Detect which cell encompasses the target text, then output its (x, y) center coordinate. 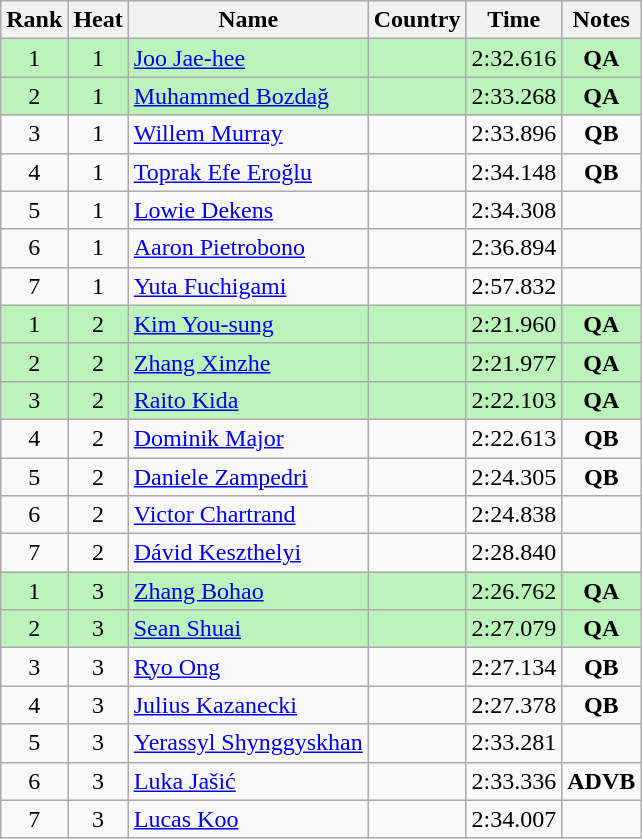
2:28.840 (514, 553)
Aaron Pietrobono (248, 248)
2:21.977 (514, 362)
2:21.960 (514, 324)
Dominik Major (248, 438)
2:27.378 (514, 705)
Lucas Koo (248, 819)
2:32.616 (514, 58)
Muhammed Bozdağ (248, 96)
Sean Shuai (248, 629)
2:34.007 (514, 819)
Ryo Ong (248, 667)
2:27.079 (514, 629)
Daniele Zampedri (248, 477)
2:22.103 (514, 400)
2:57.832 (514, 286)
2:26.762 (514, 591)
2:33.336 (514, 781)
Zhang Bohao (248, 591)
Notes (602, 20)
Joo Jae-hee (248, 58)
Country (417, 20)
2:24.838 (514, 515)
Dávid Keszthelyi (248, 553)
Lowie Dekens (248, 210)
Kim You-sung (248, 324)
Toprak Efe Eroğlu (248, 172)
2:36.894 (514, 248)
2:33.896 (514, 134)
Yuta Fuchigami (248, 286)
2:33.281 (514, 743)
Luka Jašić (248, 781)
Julius Kazanecki (248, 705)
2:34.308 (514, 210)
Willem Murray (248, 134)
Name (248, 20)
Rank (34, 20)
ADVB (602, 781)
2:22.613 (514, 438)
Heat (98, 20)
Raito Kida (248, 400)
Yerassyl Shynggyskhan (248, 743)
2:27.134 (514, 667)
2:24.305 (514, 477)
2:33.268 (514, 96)
Victor Chartrand (248, 515)
2:34.148 (514, 172)
Zhang Xinzhe (248, 362)
Time (514, 20)
